Output the [X, Y] coordinate of the center of the cell containing the given text.  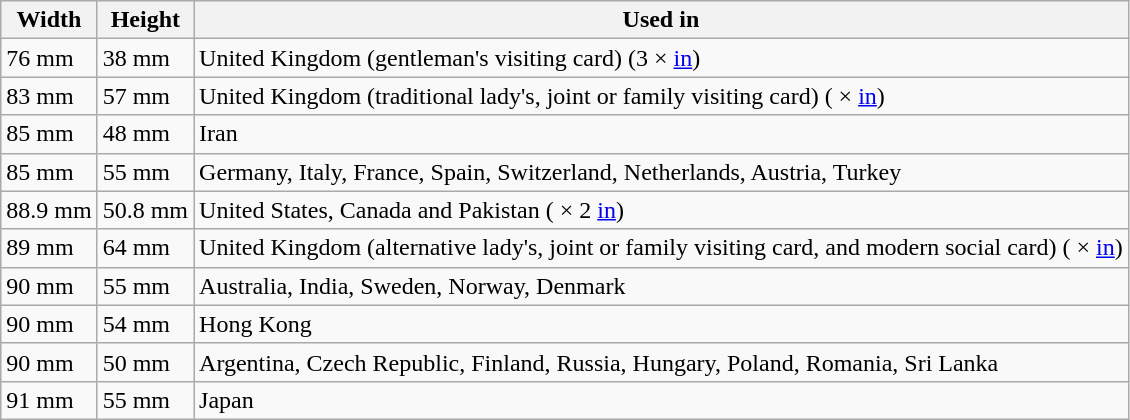
Hong Kong [662, 324]
Width [49, 20]
United Kingdom (alternative lady's, joint or family visiting card, and modern social card) ( × in) [662, 248]
Iran [662, 134]
Argentina, Czech Republic, Finland, Russia, Hungary, Poland, Romania, Sri Lanka [662, 362]
91 mm [49, 400]
50 mm [145, 362]
United Kingdom (traditional lady's, joint or family visiting card) ( × in) [662, 96]
United States, Canada and Pakistan ( × 2 in) [662, 210]
Used in [662, 20]
Germany, Italy, France, Spain, Switzerland, Netherlands, Austria, Turkey [662, 172]
89 mm [49, 248]
38 mm [145, 58]
Height [145, 20]
United Kingdom (gentleman's visiting card) (3 × in) [662, 58]
64 mm [145, 248]
50.8 mm [145, 210]
83 mm [49, 96]
57 mm [145, 96]
Japan [662, 400]
54 mm [145, 324]
48 mm [145, 134]
88.9 mm [49, 210]
76 mm [49, 58]
Australia, India, Sweden, Norway, Denmark [662, 286]
